For the text-containing cell, return its midpoint in [X, Y] coordinate format. 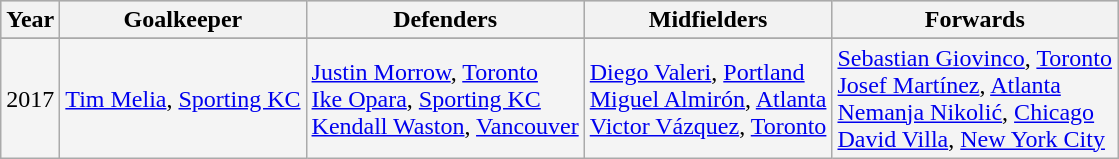
Justin Morrow, Toronto Ike Opara, Sporting KC Kendall Waston, Vancouver [445, 98]
Sebastian Giovinco, Toronto Josef Martínez, Atlanta Nemanja Nikolić, Chicago David Villa, New York City [975, 98]
Year [30, 20]
Tim Melia, Sporting KC [183, 98]
Forwards [975, 20]
Midfielders [708, 20]
Defenders [445, 20]
Goalkeeper [183, 20]
Diego Valeri, Portland Miguel Almirón, Atlanta Victor Vázquez, Toronto [708, 98]
2017 [30, 98]
